Pinpoint the cell where the given text exists, returning its (x, y) midpoint coordinate. 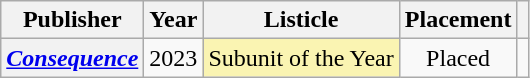
2023 (174, 58)
Year (174, 20)
Listicle (301, 20)
Placement (458, 20)
Consequence (72, 58)
Publisher (72, 20)
Subunit of the Year (301, 58)
Placed (458, 58)
